Return the (X, Y) coordinate for the center point of the cell that contains the specified text.  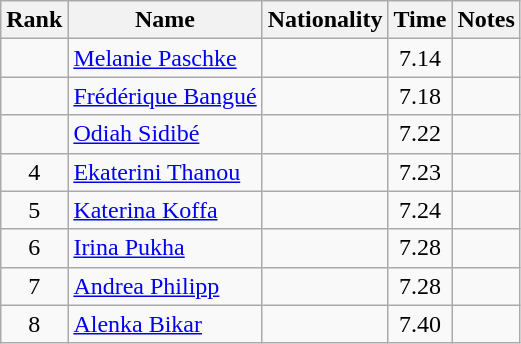
Alenka Bikar (165, 324)
7.40 (420, 324)
7.18 (420, 96)
Andrea Philipp (165, 286)
5 (34, 210)
Notes (486, 20)
Odiah Sidibé (165, 134)
Ekaterini Thanou (165, 172)
Frédérique Bangué (165, 96)
Melanie Paschke (165, 58)
7.22 (420, 134)
7.24 (420, 210)
Irina Pukha (165, 248)
4 (34, 172)
Katerina Koffa (165, 210)
7.23 (420, 172)
7 (34, 286)
6 (34, 248)
7.14 (420, 58)
8 (34, 324)
Nationality (325, 20)
Name (165, 20)
Rank (34, 20)
Time (420, 20)
